Locate the cell with the specified text and output its (x, y) center coordinate. 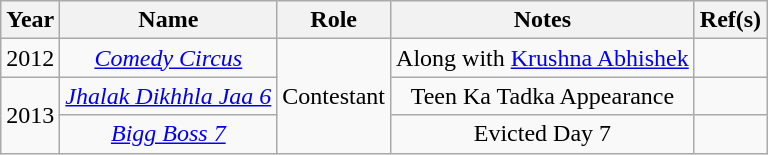
Contestant (334, 96)
Bigg Boss 7 (168, 134)
Teen Ka Tadka Appearance (543, 96)
Comedy Circus (168, 58)
Along with Krushna Abhishek (543, 58)
2012 (30, 58)
Role (334, 20)
Year (30, 20)
Ref(s) (730, 20)
Jhalak Dikhhla Jaa 6 (168, 96)
Notes (543, 20)
Evicted Day 7 (543, 134)
2013 (30, 115)
Name (168, 20)
